Locate the cell with the specified text and output its (x, y) center coordinate. 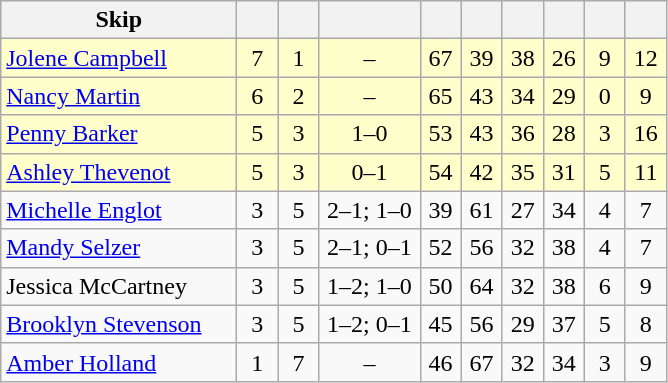
50 (440, 286)
Penny Barker (119, 134)
12 (646, 58)
64 (482, 286)
52 (440, 248)
2–1; 0–1 (370, 248)
31 (564, 172)
11 (646, 172)
28 (564, 134)
26 (564, 58)
42 (482, 172)
Michelle Englot (119, 210)
Jessica McCartney (119, 286)
1–2; 1–0 (370, 286)
Ashley Thevenot (119, 172)
37 (564, 324)
65 (440, 96)
0–1 (370, 172)
Brooklyn Stevenson (119, 324)
27 (522, 210)
2 (298, 96)
8 (646, 324)
46 (440, 362)
45 (440, 324)
16 (646, 134)
0 (604, 96)
61 (482, 210)
Amber Holland (119, 362)
Nancy Martin (119, 96)
1–2; 0–1 (370, 324)
Jolene Campbell (119, 58)
36 (522, 134)
1–0 (370, 134)
35 (522, 172)
53 (440, 134)
Skip (119, 20)
Mandy Selzer (119, 248)
54 (440, 172)
2–1; 1–0 (370, 210)
